For the text-containing cell, return its midpoint in [x, y] coordinate format. 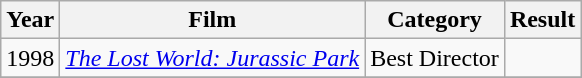
Year [30, 20]
Film [212, 20]
Category [435, 20]
Best Director [435, 58]
Result [542, 20]
The Lost World: Jurassic Park [212, 58]
1998 [30, 58]
